From the cell containing the given text, extract its center point as (X, Y) coordinate. 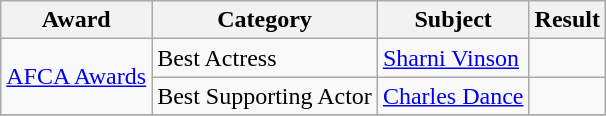
Best Actress (265, 58)
Charles Dance (453, 96)
Sharni Vinson (453, 58)
Subject (453, 20)
Category (265, 20)
Result (567, 20)
Award (76, 20)
Best Supporting Actor (265, 96)
AFCA Awards (76, 77)
